Return (X, Y) of the center of cell containing provided text 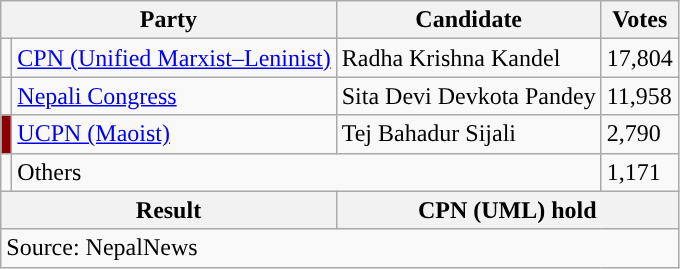
CPN (Unified Marxist–Leninist) (174, 58)
2,790 (640, 134)
11,958 (640, 96)
Source: NepalNews (340, 248)
Radha Krishna Kandel (468, 58)
Party (168, 20)
Tej Bahadur Sijali (468, 134)
Candidate (468, 20)
CPN (UML) hold (507, 210)
1,171 (640, 172)
Votes (640, 20)
Result (168, 210)
17,804 (640, 58)
UCPN (Maoist) (174, 134)
Sita Devi Devkota Pandey (468, 96)
Nepali Congress (174, 96)
Others (306, 172)
